Determine the (X, Y) coordinate at the center of the cell enclosing the given text.  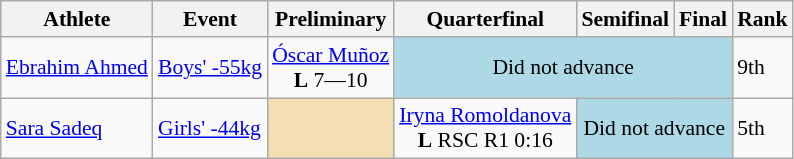
Ebrahim Ahmed (77, 68)
Sara Sadeq (77, 128)
Event (210, 19)
5th (762, 128)
Athlete (77, 19)
Final (703, 19)
Semifinal (625, 19)
Rank (762, 19)
9th (762, 68)
Quarterfinal (485, 19)
Preliminary (330, 19)
Girls' -44kg (210, 128)
Óscar Muñoz L 7—10 (330, 68)
Iryna Romoldanova L RSC R1 0:16 (485, 128)
Boys' -55kg (210, 68)
